Identify which cell holds the provided text, then report its (X, Y) central coordinate. 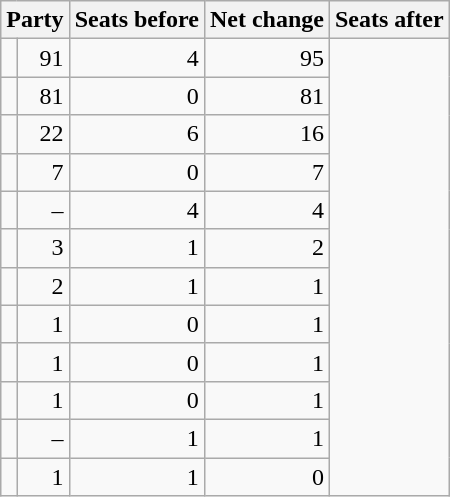
22 (43, 134)
Net change (266, 20)
Seats after (389, 20)
Party (35, 20)
Seats before (136, 20)
6 (136, 134)
91 (43, 58)
16 (266, 134)
95 (266, 58)
3 (43, 248)
